Capture the cell that displays the provided text and extract its (x, y) central coordinate. 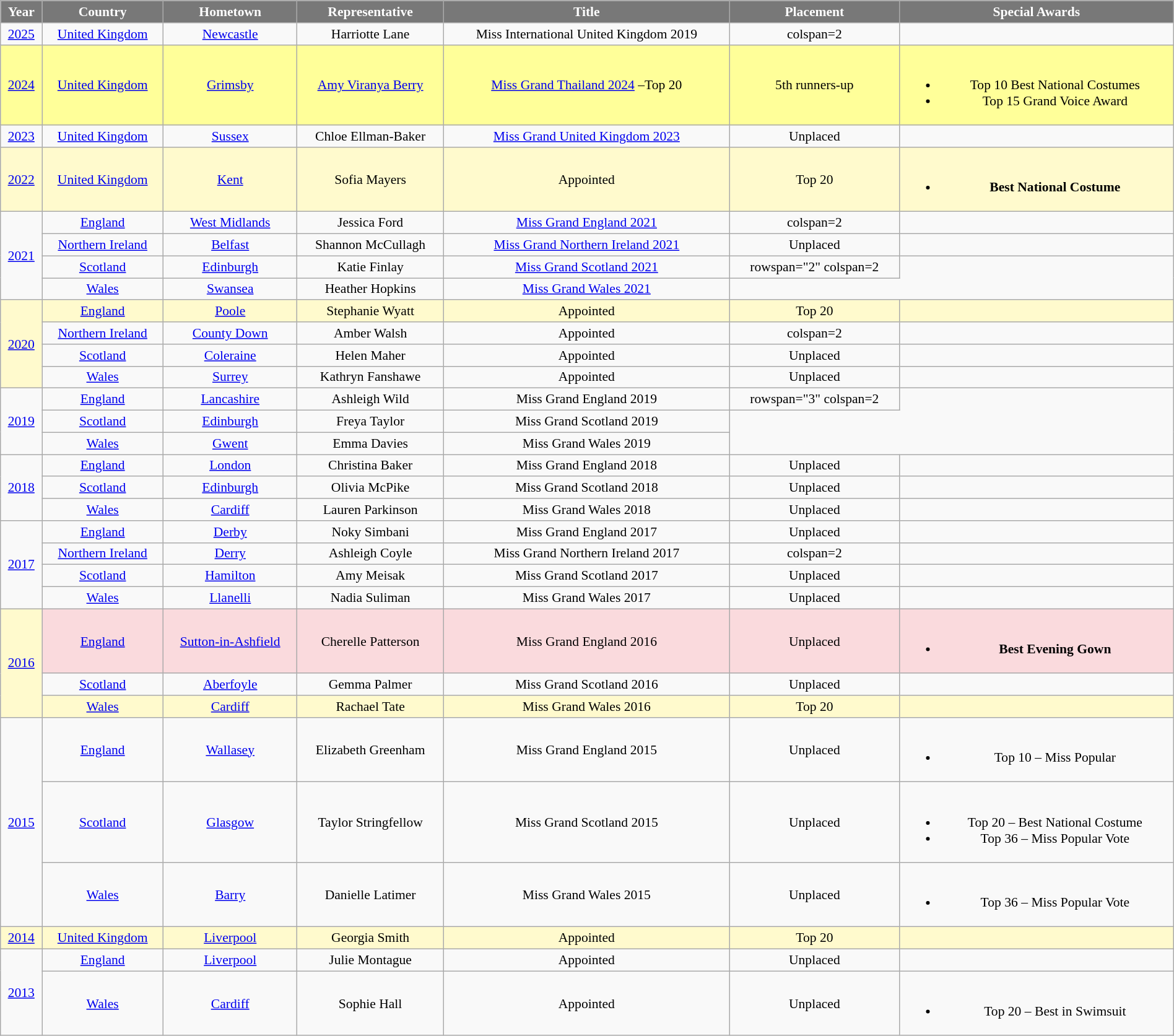
Jessica Ford (370, 223)
2021 (21, 256)
Miss Grand Wales 2015 (586, 895)
Wallasey (230, 750)
Miss Grand England 2016 (586, 641)
Stephanie Wyatt (370, 311)
Miss International United Kingdom 2019 (586, 34)
Lauren Parkinson (370, 510)
Taylor Stringfellow (370, 822)
Best National Costume (1037, 180)
Poole (230, 311)
2020 (21, 344)
Special Awards (1037, 12)
Belfast (230, 245)
Christina Baker (370, 466)
Miss Grand Wales 2017 (586, 598)
Best Evening Gown (1037, 641)
Sutton-in-Ashfield (230, 641)
2018 (21, 488)
Miss Grand Scotland 2019 (586, 422)
Surrey (230, 377)
Coleraine (230, 355)
Harriotte Lane (370, 34)
Miss Grand Wales 2016 (586, 707)
2022 (21, 180)
Amber Walsh (370, 333)
Llanelli (230, 598)
Grimsby (230, 85)
Miss Grand England 2019 (586, 399)
Katie Finlay (370, 267)
Top 20 – Best National CostumeTop 36 – Miss Popular Vote (1037, 822)
Miss Grand Thailand 2024 –Top 20 (586, 85)
Heather Hopkins (370, 289)
Title (586, 12)
Kathryn Fanshawe (370, 377)
2023 (21, 136)
2017 (21, 565)
Hometown (230, 12)
Cherelle Patterson (370, 641)
Aberfoyle (230, 685)
Miss Grand Scotland 2015 (586, 822)
2013 (21, 993)
Barry (230, 895)
Elizabeth Greenham (370, 750)
Miss Grand Scotland 2017 (586, 576)
Top 20 – Best in Swimsuit (1037, 1004)
London (230, 466)
2014 (21, 938)
Miss Grand Northern Ireland 2021 (586, 245)
5th runners-up (814, 85)
Miss Grand England 2015 (586, 750)
Top 10 – Miss Popular (1037, 750)
Julie Montague (370, 960)
Miss Grand England 2018 (586, 466)
Helen Maher (370, 355)
Swansea (230, 289)
Glasgow (230, 822)
Top 10 Best National CostumesTop 15 Grand Voice Award (1037, 85)
Miss Grand Scotland 2016 (586, 685)
Sussex (230, 136)
Nadia Suliman (370, 598)
Year (21, 12)
Miss Grand England 2017 (586, 532)
Ashleigh Coyle (370, 554)
Miss Grand Northern Ireland 2017 (586, 554)
Georgia Smith (370, 938)
Gemma Palmer (370, 685)
Lancashire (230, 399)
Placement (814, 12)
Derby (230, 532)
2025 (21, 34)
Derry (230, 554)
Hamilton (230, 576)
Country (103, 12)
Miss Grand Scotland 2018 (586, 488)
Olivia McPike (370, 488)
Miss Grand Wales 2019 (586, 443)
Miss Grand Wales 2018 (586, 510)
Ashleigh Wild (370, 399)
Miss Grand United Kingdom 2023 (586, 136)
Miss Grand Wales 2021 (586, 289)
County Down (230, 333)
Newcastle (230, 34)
Chloe Ellman-Baker (370, 136)
Rachael Tate (370, 707)
Shannon McCullagh (370, 245)
Miss Grand Scotland 2021 (586, 267)
Kent (230, 180)
2024 (21, 85)
Amy Meisak (370, 576)
Emma Davies (370, 443)
Freya Taylor (370, 422)
Danielle Latimer (370, 895)
Sofia Mayers (370, 180)
rowspan="2" colspan=2 (814, 267)
West Midlands (230, 223)
2015 (21, 822)
Gwent (230, 443)
Sophie Hall (370, 1004)
Top 36 – Miss Popular Vote (1037, 895)
Miss Grand England 2021 (586, 223)
2019 (21, 421)
rowspan="3" colspan=2 (814, 399)
Noky Simbani (370, 532)
Representative (370, 12)
Amy Viranya Berry (370, 85)
2016 (21, 663)
